Find where the given text appears and provide that cell's center as [X, Y] coordinate. 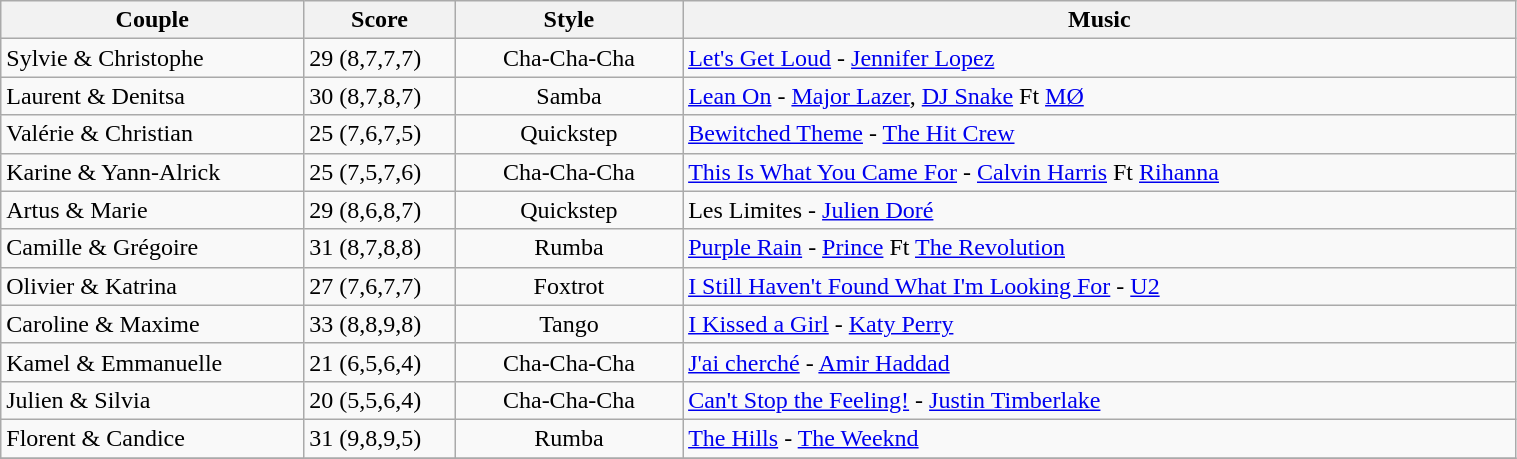
Artus & Marie [152, 210]
Karine & Yann-Alrick [152, 172]
J'ai cherché - Amir Haddad [1100, 362]
Bewitched Theme - The Hit Crew [1100, 134]
Style [568, 20]
Sylvie & Christophe [152, 58]
Florent & Candice [152, 438]
The Hills - The Weeknd [1100, 438]
Music [1100, 20]
I Still Haven't Found What I'm Looking For - U2 [1100, 286]
27 (7,6,7,7) [380, 286]
31 (8,7,8,8) [380, 248]
Can't Stop the Feeling! - Justin Timberlake [1100, 400]
Couple [152, 20]
29 (8,6,8,7) [380, 210]
Lean On - Major Lazer, DJ Snake Ft MØ [1100, 96]
25 (7,6,7,5) [380, 134]
30 (8,7,8,7) [380, 96]
31 (9,8,9,5) [380, 438]
33 (8,8,9,8) [380, 324]
25 (7,5,7,6) [380, 172]
Score [380, 20]
21 (6,5,6,4) [380, 362]
Foxtrot [568, 286]
20 (5,5,6,4) [380, 400]
Valérie & Christian [152, 134]
29 (8,7,7,7) [380, 58]
Kamel & Emmanuelle [152, 362]
Olivier & Katrina [152, 286]
Julien & Silvia [152, 400]
Camille & Grégoire [152, 248]
Tango [568, 324]
Purple Rain - Prince Ft The Revolution [1100, 248]
Laurent & Denitsa [152, 96]
This Is What You Came For - Calvin Harris Ft Rihanna [1100, 172]
Samba [568, 96]
I Kissed a Girl - Katy Perry [1100, 324]
Let's Get Loud - Jennifer Lopez [1100, 58]
Les Limites - Julien Doré [1100, 210]
Caroline & Maxime [152, 324]
